Output the [X, Y] coordinate of the center of the cell containing the given text.  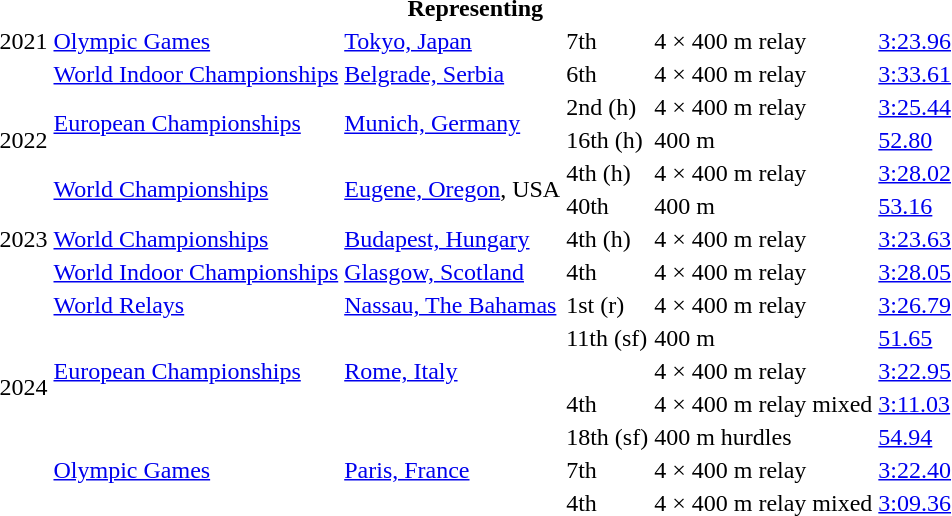
4 × 400 m relay mixed [764, 404]
Olympic Games [196, 41]
18th (sf) [608, 437]
Nassau, The Bahamas [452, 305]
1st (r) [608, 305]
2nd (h) [608, 107]
6th [608, 74]
Tokyo, Japan [452, 41]
400 m hurdles [764, 437]
Glasgow, Scotland [452, 272]
16th (h) [608, 140]
Rome, Italy [452, 371]
Eugene, Oregon, USA [452, 190]
40th [608, 206]
11th (sf) [608, 338]
World Relays [196, 305]
Budapest, Hungary [452, 239]
Munich, Germany [452, 124]
Belgrade, Serbia [452, 74]
